For the text-containing cell, return its midpoint in [x, y] coordinate format. 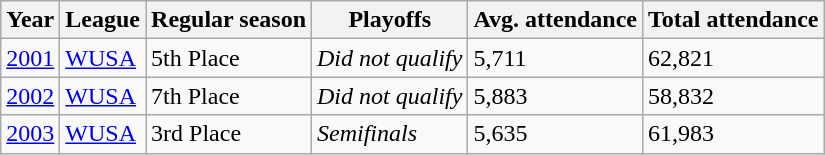
Playoffs [390, 20]
2001 [30, 58]
5,711 [556, 58]
Avg. attendance [556, 20]
3rd Place [229, 134]
League [103, 20]
62,821 [734, 58]
2003 [30, 134]
5,635 [556, 134]
Year [30, 20]
5th Place [229, 58]
2002 [30, 96]
7th Place [229, 96]
Regular season [229, 20]
58,832 [734, 96]
Semifinals [390, 134]
5,883 [556, 96]
61,983 [734, 134]
Total attendance [734, 20]
